Detect which cell encompasses the target text, then output its (x, y) center coordinate. 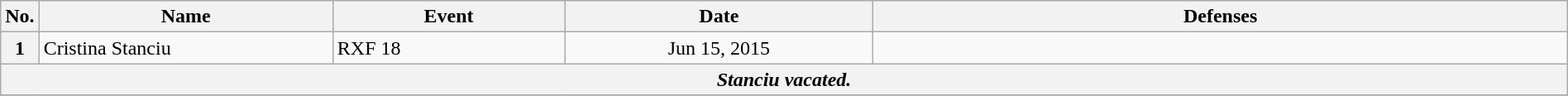
Name (185, 17)
Jun 15, 2015 (719, 48)
Stanciu vacated. (784, 79)
Event (448, 17)
Cristina Stanciu (185, 48)
1 (20, 48)
Date (719, 17)
No. (20, 17)
RXF 18 (448, 48)
Defenses (1221, 17)
